Identify which cell holds the provided text, then report its (x, y) central coordinate. 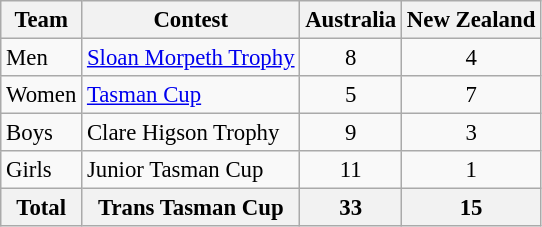
33 (351, 208)
Boys (42, 133)
Trans Tasman Cup (191, 208)
5 (351, 95)
Clare Higson Trophy (191, 133)
4 (472, 58)
Junior Tasman Cup (191, 170)
Australia (351, 20)
7 (472, 95)
Women (42, 95)
Team (42, 20)
1 (472, 170)
11 (351, 170)
8 (351, 58)
3 (472, 133)
Contest (191, 20)
New Zealand (472, 20)
15 (472, 208)
Men (42, 58)
Total (42, 208)
Tasman Cup (191, 95)
Girls (42, 170)
Sloan Morpeth Trophy (191, 58)
9 (351, 133)
